Identify which cell holds the provided text, then report its [X, Y] central coordinate. 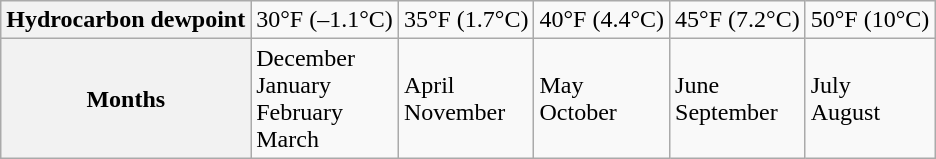
AprilNovember [466, 98]
Hydrocarbon dewpoint [126, 20]
50°F (10°C) [870, 20]
45°F (7.2°C) [738, 20]
DecemberJanuaryFebruaryMarch [325, 98]
JulyAugust [870, 98]
40°F (4.4°C) [602, 20]
MayOctober [602, 98]
30°F (–1.1°C) [325, 20]
Months [126, 98]
JuneSeptember [738, 98]
35°F (1.7°C) [466, 20]
